Detect which cell encompasses the target text, then output its [x, y] center coordinate. 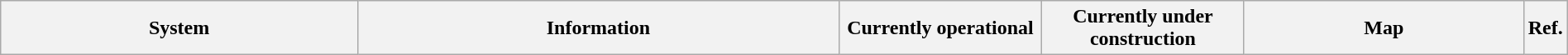
System [179, 28]
Map [1384, 28]
Currently under construction [1143, 28]
Ref. [1545, 28]
Information [598, 28]
Currently operational [939, 28]
